Locate the cell with the specified text and output its (x, y) center coordinate. 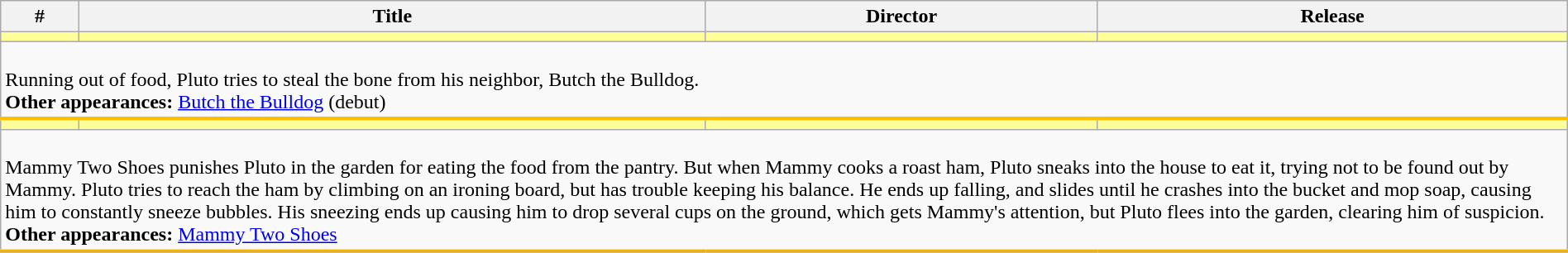
Release (1332, 17)
# (40, 17)
Title (392, 17)
Director (901, 17)
Running out of food, Pluto tries to steal the bone from his neighbor, Butch the Bulldog.Other appearances: Butch the Bulldog (debut) (784, 80)
